Find where the given text appears and provide that cell's center as (x, y) coordinate. 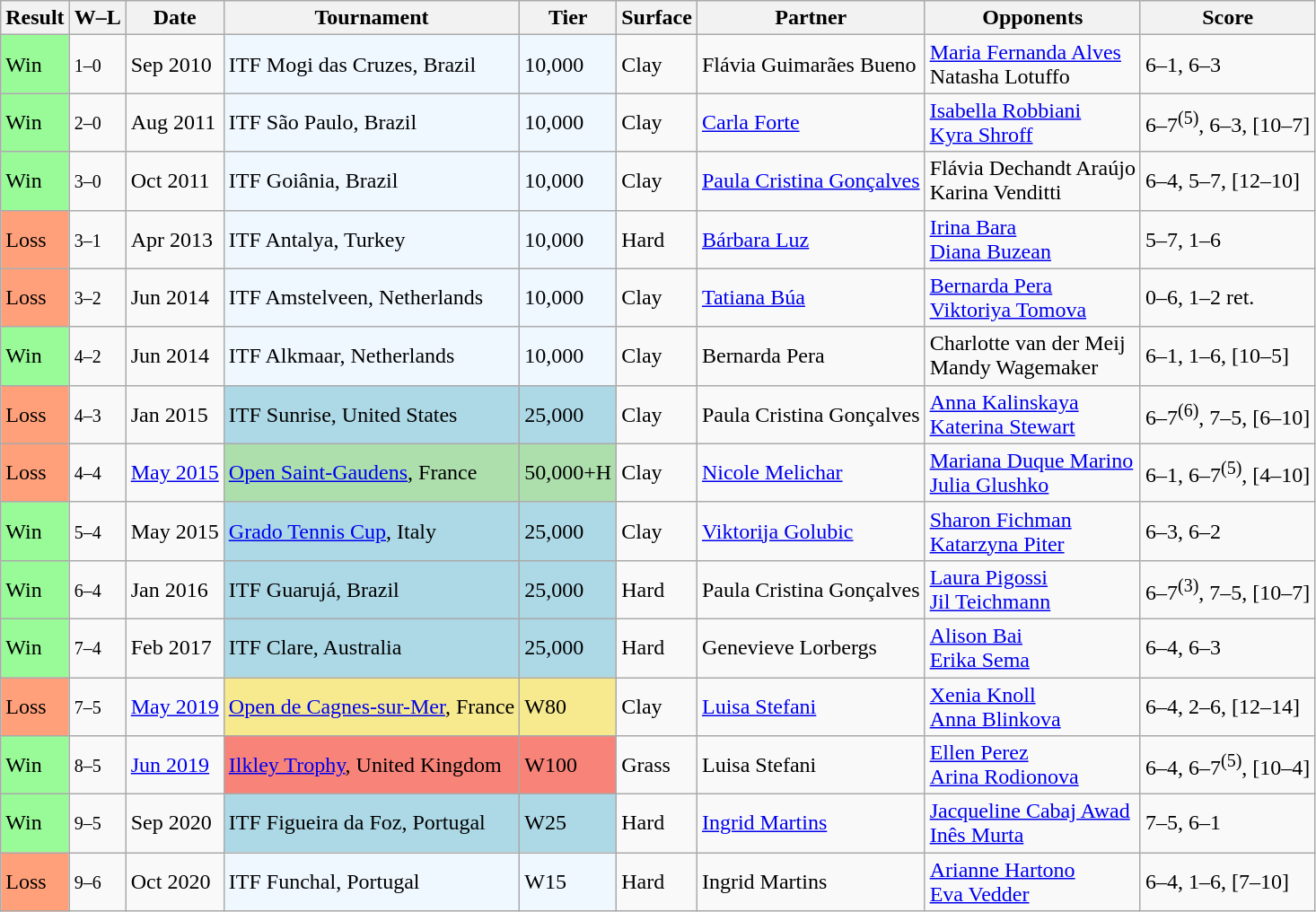
6–4, 2–6, [12–14] (1227, 706)
ITF Mogi das Cruzes, Brazil (372, 65)
Apr 2013 (174, 239)
Flávia Guimarães Bueno (811, 65)
6–7(5), 6–3, [10–7] (1227, 122)
Jan 2015 (174, 415)
Feb 2017 (174, 648)
W80 (568, 706)
8–5 (97, 765)
Sep 2020 (174, 824)
Open de Cagnes-sur-Mer, France (372, 706)
Oct 2020 (174, 881)
Genevieve Lorbergs (811, 648)
6–7(3), 7–5, [10–7] (1227, 589)
6–1, 6–7(5), [4–10] (1227, 472)
ITF Funchal, Portugal (372, 881)
Opponents (1032, 18)
Tier (568, 18)
5–4 (97, 531)
7–5, 6–1 (1227, 824)
Mariana Duque Marino Julia Glushko (1032, 472)
Jun 2019 (174, 765)
Nicole Melichar (811, 472)
6–4 (97, 589)
6–1, 1–6, [10–5] (1227, 355)
Result (35, 18)
W–L (97, 18)
6–4, 6–3 (1227, 648)
Grado Tennis Cup, Italy (372, 531)
W100 (568, 765)
Tatiana Búa (811, 298)
Bernarda Pera Viktoriya Tomova (1032, 298)
Ellen Perez Arina Rodionova (1032, 765)
Jan 2016 (174, 589)
Score (1227, 18)
Sep 2010 (174, 65)
6–7(6), 7–5, [6–10] (1227, 415)
Anna Kalinskaya Katerina Stewart (1032, 415)
Aug 2011 (174, 122)
Carla Forte (811, 122)
Arianne Hartono Eva Vedder (1032, 881)
Date (174, 18)
6–1, 6–3 (1227, 65)
Laura Pigossi Jil Teichmann (1032, 589)
3–0 (97, 181)
Charlotte van der Meij Mandy Wagemaker (1032, 355)
Bárbara Luz (811, 239)
7–5 (97, 706)
7–4 (97, 648)
Oct 2011 (174, 181)
Viktorija Golubic (811, 531)
6–4, 6–7(5), [10–4] (1227, 765)
Irina Bara Diana Buzean (1032, 239)
ITF Alkmaar, Netherlands (372, 355)
Maria Fernanda Alves Natasha Lotuffo (1032, 65)
9–5 (97, 824)
Partner (811, 18)
W15 (568, 881)
6–3, 6–2 (1227, 531)
0–6, 1–2 ret. (1227, 298)
W25 (568, 824)
Ilkley Trophy, United Kingdom (372, 765)
6–4, 5–7, [12–10] (1227, 181)
3–1 (97, 239)
ITF Antalya, Turkey (372, 239)
9–6 (97, 881)
50,000+H (568, 472)
Surface (657, 18)
Jacqueline Cabaj Awad Inês Murta (1032, 824)
2–0 (97, 122)
Tournament (372, 18)
6–4, 1–6, [7–10] (1227, 881)
May 2019 (174, 706)
Xenia Knoll Anna Blinkova (1032, 706)
4–4 (97, 472)
Alison Bai Erika Sema (1032, 648)
ITF Guarujá, Brazil (372, 589)
Grass (657, 765)
3–2 (97, 298)
ITF Sunrise, United States (372, 415)
ITF Clare, Australia (372, 648)
ITF Goiânia, Brazil (372, 181)
5–7, 1–6 (1227, 239)
Open Saint-Gaudens, France (372, 472)
4–3 (97, 415)
ITF São Paulo, Brazil (372, 122)
4–2 (97, 355)
1–0 (97, 65)
Sharon Fichman Katarzyna Piter (1032, 531)
ITF Amstelveen, Netherlands (372, 298)
Flávia Dechandt Araújo Karina Venditti (1032, 181)
Isabella Robbiani Kyra Shroff (1032, 122)
ITF Figueira da Foz, Portugal (372, 824)
Bernarda Pera (811, 355)
